Locate the cell with the specified text and output its [X, Y] center coordinate. 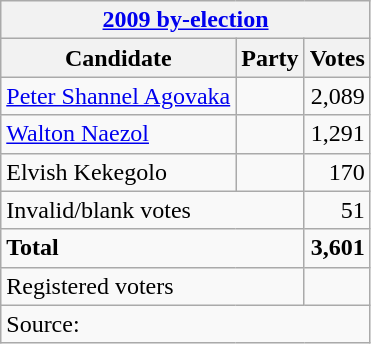
Candidate [118, 58]
3,601 [337, 248]
Total [152, 248]
Elvish Kekegolo [118, 172]
Party [270, 58]
Votes [337, 58]
Registered voters [152, 286]
2009 by-election [186, 20]
1,291 [337, 134]
Source: [186, 324]
Walton Naezol [118, 134]
2,089 [337, 96]
Invalid/blank votes [152, 210]
Peter Shannel Agovaka [118, 96]
170 [337, 172]
51 [337, 210]
